Provide the (X, Y) coordinate of the cell's center where the given text is located.  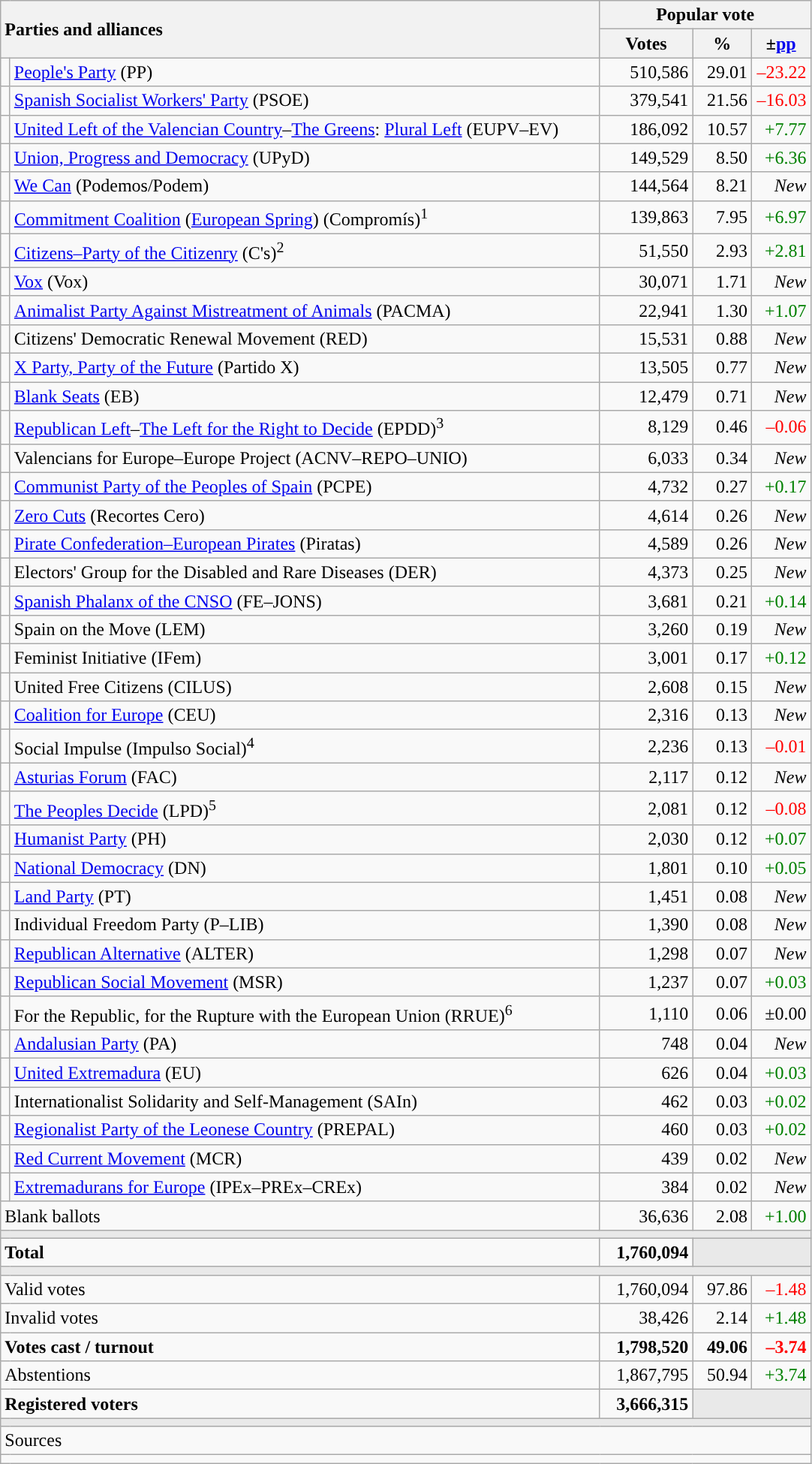
Spanish Socialist Workers' Party (PSOE) (305, 101)
0.25 (722, 572)
+3.74 (780, 1375)
6,033 (646, 458)
0.88 (722, 339)
Feminist Initiative (IFem) (305, 658)
Andalusian Party (PA) (305, 1044)
2,316 (646, 715)
1,390 (646, 925)
0.19 (722, 630)
49.06 (722, 1347)
Union, Progress and Democracy (UPyD) (305, 158)
3,260 (646, 630)
29.01 (722, 72)
Vox (Vox) (305, 282)
X Party, Party of the Future (Partido X) (305, 367)
38,426 (646, 1318)
National Democracy (DN) (305, 868)
1,798,520 (646, 1347)
0.06 (722, 1014)
8.21 (722, 186)
Social Impulse (Impulso Social)4 (305, 746)
–0.01 (780, 746)
510,586 (646, 72)
Humanist Party (PH) (305, 839)
462 (646, 1101)
144,564 (646, 186)
+0.05 (780, 868)
1.30 (722, 310)
Invalid votes (300, 1318)
United Extremadura (EU) (305, 1073)
2.93 (722, 251)
21.56 (722, 101)
2,117 (646, 777)
7.95 (722, 218)
+0.12 (780, 658)
–0.06 (780, 428)
Valencians for Europe–Europe Project (ACNV–REPO–UNIO) (305, 458)
+6.97 (780, 218)
Spanish Phalanx of the CNSO (FE–JONS) (305, 601)
% (722, 44)
Land Party (PT) (305, 896)
Pirate Confederation–European Pirates (Piratas) (305, 544)
Regionalist Party of the Leonese Country (PREPAL) (305, 1130)
0.27 (722, 486)
United Left of the Valencian Country–The Greens: Plural Left (EUPV–EV) (305, 129)
Electors' Group for the Disabled and Rare Diseases (DER) (305, 572)
3,681 (646, 601)
Valid votes (300, 1290)
460 (646, 1130)
People's Party (PP) (305, 72)
Zero Cuts (Recortes Cero) (305, 515)
0.46 (722, 428)
2,030 (646, 839)
+7.77 (780, 129)
+1.48 (780, 1318)
Republican Alternative (ALTER) (305, 953)
Popular vote (705, 15)
748 (646, 1044)
Citizens' Democratic Renewal Movement (RED) (305, 339)
Coalition for Europe (CEU) (305, 715)
Sources (405, 1441)
22,941 (646, 310)
626 (646, 1073)
0.10 (722, 868)
0.77 (722, 367)
We Can (Podemos/Podem) (305, 186)
384 (646, 1187)
3,666,315 (646, 1404)
Votes cast / turnout (300, 1347)
10.57 (722, 129)
±pp (780, 44)
4,589 (646, 544)
0.21 (722, 601)
0.34 (722, 458)
–3.74 (780, 1347)
0.15 (722, 687)
97.86 (722, 1290)
Republican Left–The Left for the Right to Decide (EPDD)3 (305, 428)
–23.22 (780, 72)
Republican Social Movement (MSR) (305, 982)
–16.03 (780, 101)
1.71 (722, 282)
1,867,795 (646, 1375)
Commitment Coalition (European Spring) (Compromís)1 (305, 218)
149,529 (646, 158)
1,451 (646, 896)
8.50 (722, 158)
+2.81 (780, 251)
Total (300, 1252)
The Peoples Decide (LPD)5 (305, 808)
139,863 (646, 218)
2,608 (646, 687)
Individual Freedom Party (P–LIB) (305, 925)
+0.07 (780, 839)
United Free Citizens (CILUS) (305, 687)
±0.00 (780, 1014)
4,614 (646, 515)
36,636 (646, 1215)
+0.14 (780, 601)
0.71 (722, 396)
+1.07 (780, 310)
2.08 (722, 1215)
Parties and alliances (300, 29)
12,479 (646, 396)
1,110 (646, 1014)
–0.08 (780, 808)
51,550 (646, 251)
Red Current Movement (MCR) (305, 1158)
Registered voters (300, 1404)
4,373 (646, 572)
Animalist Party Against Mistreatment of Animals (PACMA) (305, 310)
+6.36 (780, 158)
3,001 (646, 658)
Abstentions (300, 1375)
+0.17 (780, 486)
Asturias Forum (FAC) (305, 777)
1,298 (646, 953)
379,541 (646, 101)
50.94 (722, 1375)
30,071 (646, 282)
2,236 (646, 746)
+1.00 (780, 1215)
186,092 (646, 129)
439 (646, 1158)
–1.48 (780, 1290)
Citizens–Party of the Citizenry (C's)2 (305, 251)
Internationalist Solidarity and Self-Management (SAIn) (305, 1101)
0.17 (722, 658)
For the Republic, for the Rupture with the European Union (RRUE)6 (305, 1014)
Blank ballots (300, 1215)
2.14 (722, 1318)
1,801 (646, 868)
1,237 (646, 982)
Blank Seats (EB) (305, 396)
Spain on the Move (LEM) (305, 630)
8,129 (646, 428)
Votes (646, 44)
15,531 (646, 339)
13,505 (646, 367)
4,732 (646, 486)
2,081 (646, 808)
Communist Party of the Peoples of Spain (PCPE) (305, 486)
Extremadurans for Europe (IPEx–PREx–CREx) (305, 1187)
